Capture the cell that displays the provided text and extract its (X, Y) central coordinate. 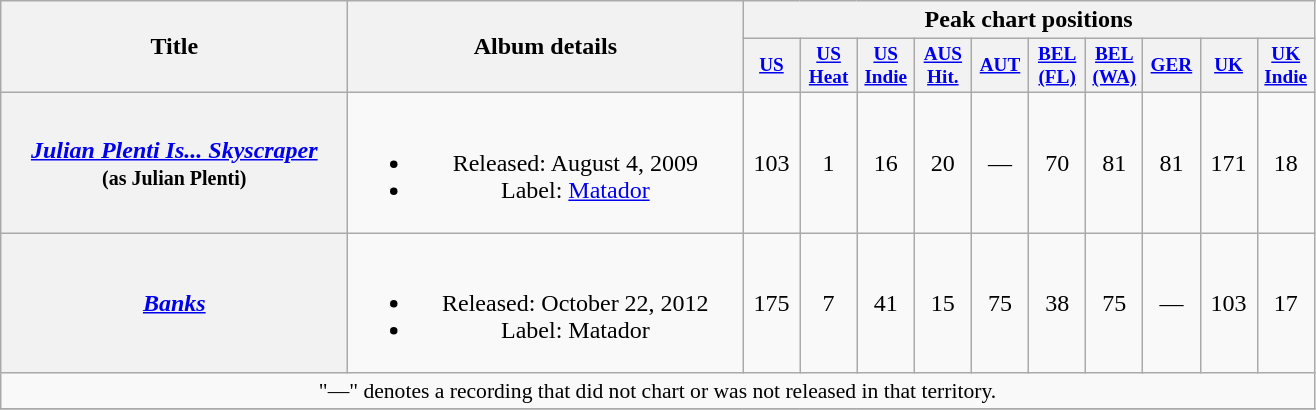
20 (942, 163)
Banks (174, 303)
BEL(FL) (1058, 66)
Released: October 22, 2012Label: Matador (546, 303)
41 (886, 303)
70 (1058, 163)
Album details (546, 47)
US Indie (886, 66)
US (772, 66)
171 (1228, 163)
AUSHit. (942, 66)
175 (772, 303)
7 (828, 303)
17 (1286, 303)
GER (1172, 66)
16 (886, 163)
USHeat (828, 66)
UKIndie (1286, 66)
AUT (1000, 66)
1 (828, 163)
38 (1058, 303)
Title (174, 47)
Released: August 4, 2009Label: Matador (546, 163)
18 (1286, 163)
UK (1228, 66)
Peak chart positions (1028, 20)
"—" denotes a recording that did not chart or was not released in that territory. (658, 391)
BEL(WA) (1114, 66)
Julian Plenti Is... Skyscraper(as Julian Plenti) (174, 163)
15 (942, 303)
